For the text-containing cell, return its midpoint in (x, y) coordinate format. 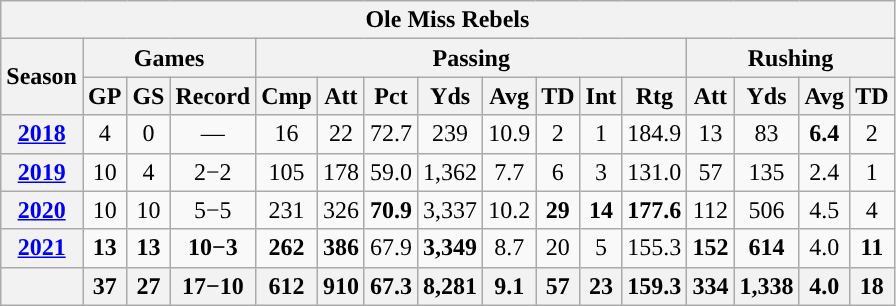
Rtg (654, 96)
8,281 (450, 286)
326 (340, 210)
178 (340, 172)
59.0 (390, 172)
Games (168, 58)
112 (710, 210)
— (213, 134)
Pct (390, 96)
2.4 (824, 172)
Rushing (790, 58)
Record (213, 96)
506 (766, 210)
10.9 (510, 134)
612 (287, 286)
70.9 (390, 210)
4.5 (824, 210)
Cmp (287, 96)
29 (558, 210)
7.7 (510, 172)
10.2 (510, 210)
6.4 (824, 134)
184.9 (654, 134)
3,337 (450, 210)
Season (42, 77)
386 (340, 248)
67.3 (390, 286)
27 (148, 286)
2018 (42, 134)
18 (872, 286)
910 (340, 286)
5−5 (213, 210)
72.7 (390, 134)
5 (601, 248)
3,349 (450, 248)
105 (287, 172)
83 (766, 134)
2−2 (213, 172)
Int (601, 96)
152 (710, 248)
Passing (472, 58)
17−10 (213, 286)
2019 (42, 172)
GP (104, 96)
131.0 (654, 172)
6 (558, 172)
11 (872, 248)
135 (766, 172)
23 (601, 286)
22 (340, 134)
8.7 (510, 248)
2021 (42, 248)
37 (104, 286)
1,338 (766, 286)
1,362 (450, 172)
GS (148, 96)
3 (601, 172)
16 (287, 134)
159.3 (654, 286)
231 (287, 210)
177.6 (654, 210)
14 (601, 210)
262 (287, 248)
2020 (42, 210)
10−3 (213, 248)
20 (558, 248)
Ole Miss Rebels (448, 20)
239 (450, 134)
9.1 (510, 286)
334 (710, 286)
67.9 (390, 248)
155.3 (654, 248)
614 (766, 248)
0 (148, 134)
